Scan for the cell matching the given text and deliver its [X, Y] coordinate at center. 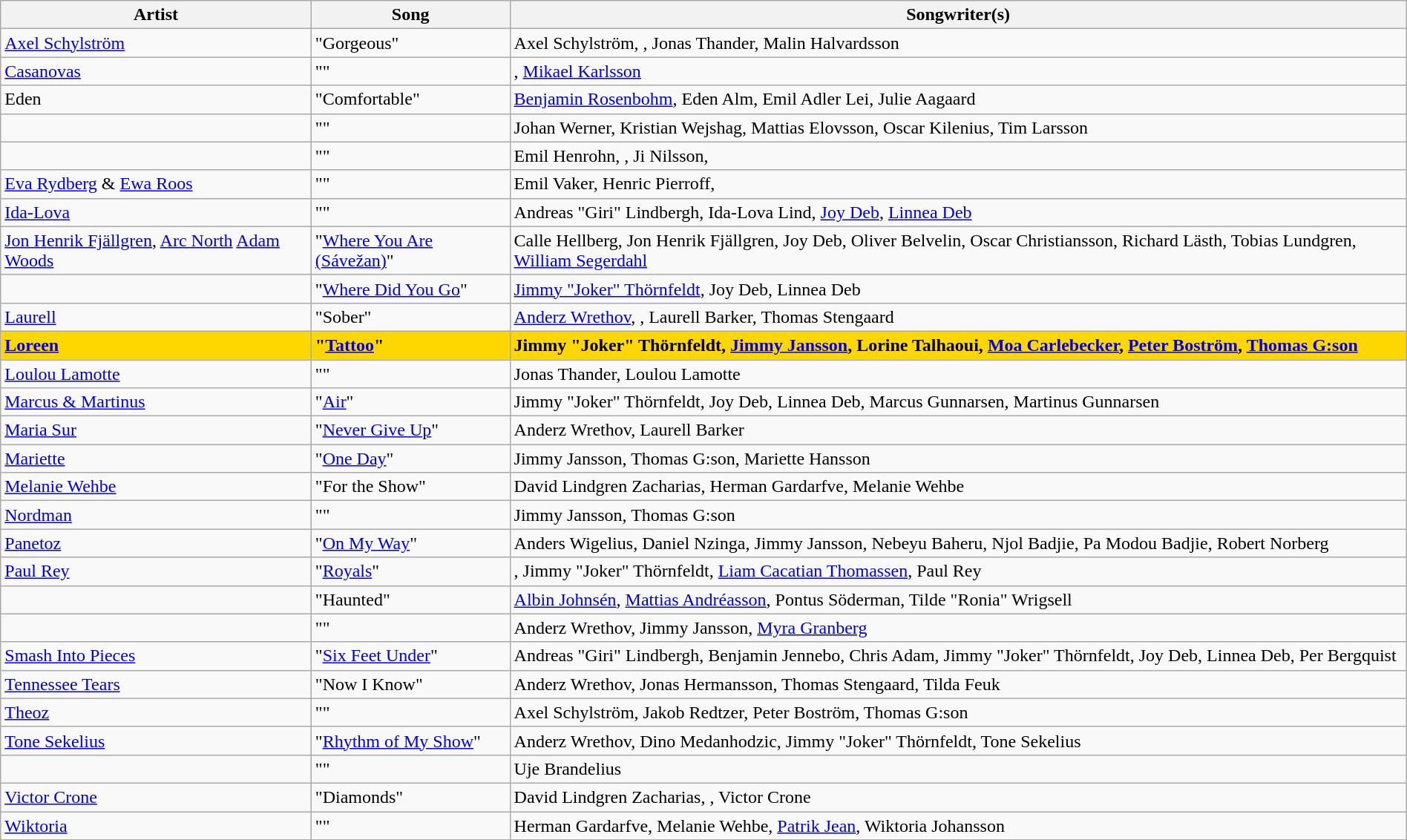
Emil Vaker, Henric Pierroff, [958, 184]
Eva Rydberg & Ewa Roos [156, 184]
Eden [156, 99]
"For the Show" [410, 487]
Johan Werner, Kristian Wejshag, Mattias Elovsson, Oscar Kilenius, Tim Larsson [958, 128]
Mariette [156, 459]
Panetoz [156, 543]
"Gorgeous" [410, 43]
"Diamonds" [410, 797]
Axel Schylström, Jakob Redtzer, Peter Boström, Thomas G:son [958, 712]
Anderz Wrethov, Dino Medanhodzic, Jimmy "Joker" Thörnfeldt, Tone Sekelius [958, 741]
Andreas "Giri" Lindbergh, Benjamin Jennebo, Chris Adam, Jimmy "Joker" Thörnfeldt, Joy Deb, Linnea Deb, Per Bergquist [958, 656]
"Where Did You Go" [410, 289]
"Tattoo" [410, 345]
Axel Schylström, , Jonas Thander, Malin Halvardsson [958, 43]
Marcus & Martinus [156, 402]
"Haunted" [410, 600]
Jimmy Jansson, Thomas G:son [958, 515]
"Sober" [410, 317]
Uje Brandelius [958, 769]
Herman Gardarfve, Melanie Wehbe, Patrik Jean, Wiktoria Johansson [958, 826]
Victor Crone [156, 797]
Jimmy "Joker" Thörnfeldt, Jimmy Jansson, Lorine Talhaoui, Moa Carlebecker, Peter Boström, Thomas G:son [958, 345]
Anderz Wrethov, , Laurell Barker, Thomas Stengaard [958, 317]
"On My Way" [410, 543]
Maria Sur [156, 430]
Theoz [156, 712]
Songwriter(s) [958, 15]
"Comfortable" [410, 99]
Loreen [156, 345]
Ida-Lova [156, 212]
"Now I Know" [410, 684]
Smash Into Pieces [156, 656]
Tone Sekelius [156, 741]
Andreas "Giri" Lindbergh, Ida-Lova Lind, Joy Deb, Linnea Deb [958, 212]
Tennessee Tears [156, 684]
Benjamin Rosenbohm, Eden Alm, Emil Adler Lei, Julie Aagaard [958, 99]
Melanie Wehbe [156, 487]
, Mikael Karlsson [958, 71]
"Where You Are (Sávežan)" [410, 251]
Nordman [156, 515]
"One Day" [410, 459]
"Royals" [410, 571]
David Lindgren Zacharias, , Victor Crone [958, 797]
Albin Johnsén, Mattias Andréasson, Pontus Söderman, Tilde "Ronia" Wrigsell [958, 600]
Jimmy "Joker" Thörnfeldt, Joy Deb, Linnea Deb [958, 289]
Laurell [156, 317]
"Six Feet Under" [410, 656]
Anders Wigelius, Daniel Nzinga, Jimmy Jansson, Nebeyu Baheru, Njol Badjie, Pa Modou Badjie, Robert Norberg [958, 543]
Anderz Wrethov, Jonas Hermansson, Thomas Stengaard, Tilda Feuk [958, 684]
, Jimmy "Joker" Thörnfeldt, Liam Cacatian Thomassen, Paul Rey [958, 571]
Song [410, 15]
Paul Rey [156, 571]
Casanovas [156, 71]
Calle Hellberg, Jon Henrik Fjällgren, Joy Deb, Oliver Belvelin, Oscar Christiansson, Richard Lästh, Tobias Lundgren, William Segerdahl [958, 251]
Anderz Wrethov, Jimmy Jansson, Myra Granberg [958, 628]
Jimmy Jansson, Thomas G:son, Mariette Hansson [958, 459]
"Rhythm of My Show" [410, 741]
Jonas Thander, Loulou Lamotte [958, 373]
David Lindgren Zacharias, Herman Gardarfve, Melanie Wehbe [958, 487]
Axel Schylström [156, 43]
"Air" [410, 402]
Anderz Wrethov, Laurell Barker [958, 430]
Loulou Lamotte [156, 373]
Jon Henrik Fjällgren, Arc North Adam Woods [156, 251]
Wiktoria [156, 826]
"Never Give Up" [410, 430]
Emil Henrohn, , Ji Nilsson, [958, 156]
Jimmy "Joker" Thörnfeldt, Joy Deb, Linnea Deb, Marcus Gunnarsen, Martinus Gunnarsen [958, 402]
Artist [156, 15]
